Provide the [X, Y] coordinate of the cell's center where the given text is located.  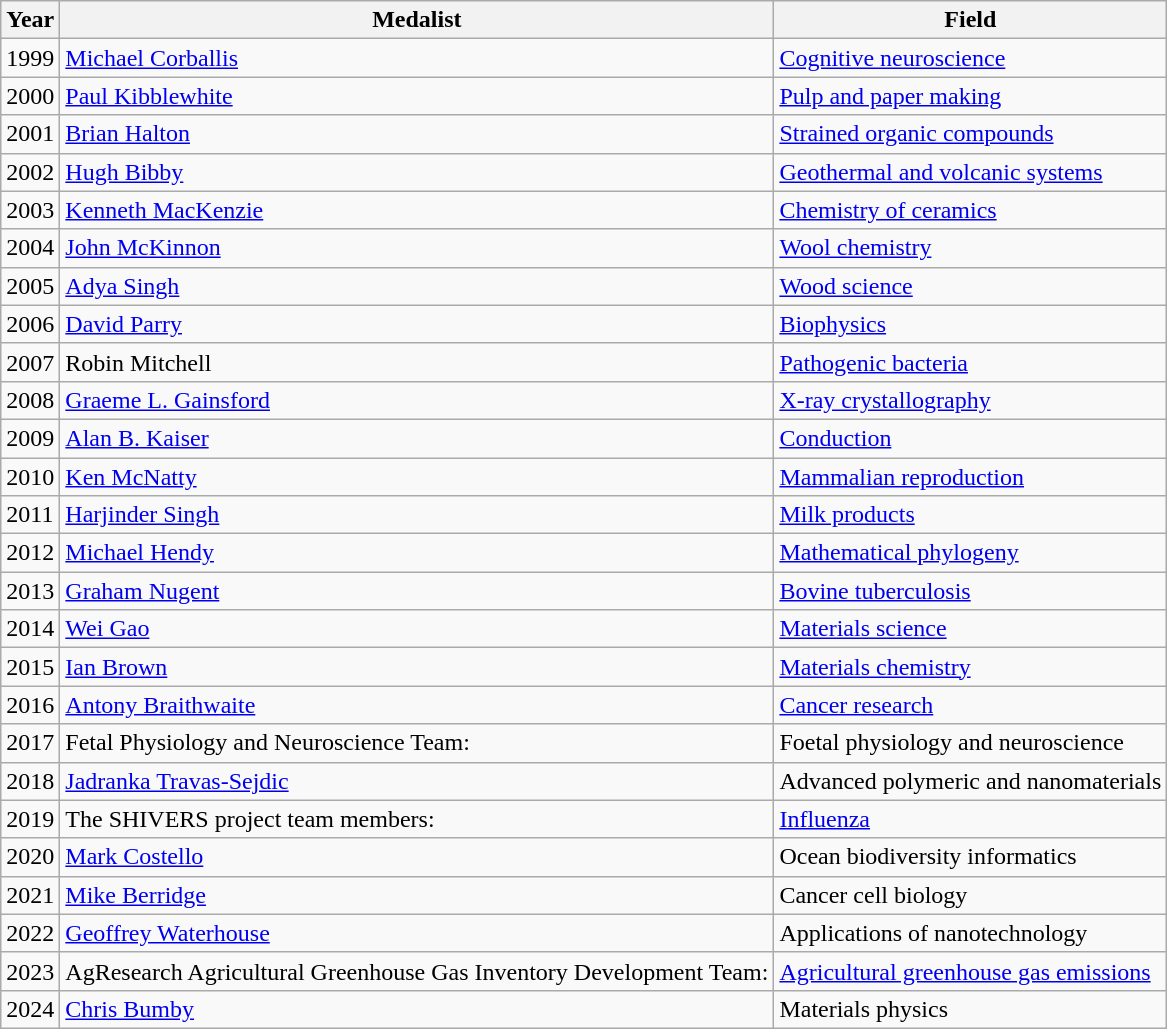
Michael Hendy [417, 553]
2000 [30, 96]
Chemistry of ceramics [970, 210]
Materials science [970, 629]
AgResearch Agricultural Greenhouse Gas Inventory Development Team: [417, 971]
2005 [30, 286]
Kenneth MacKenzie [417, 210]
2009 [30, 438]
Influenza [970, 819]
The SHIVERS project team members: [417, 819]
2003 [30, 210]
Medalist [417, 20]
Cancer cell biology [970, 895]
Wei Gao [417, 629]
2011 [30, 515]
Adya Singh [417, 286]
Hugh Bibby [417, 172]
2006 [30, 324]
Mike Berridge [417, 895]
2010 [30, 477]
Strained organic compounds [970, 134]
Materials physics [970, 1009]
1999 [30, 58]
2001 [30, 134]
Cognitive neuroscience [970, 58]
Wood science [970, 286]
Mark Costello [417, 857]
Paul Kibblewhite [417, 96]
2021 [30, 895]
Wool chemistry [970, 248]
Michael Corballis [417, 58]
Biophysics [970, 324]
2017 [30, 743]
Harjinder Singh [417, 515]
2022 [30, 933]
John McKinnon [417, 248]
Year [30, 20]
X-ray crystallography [970, 400]
2019 [30, 819]
2014 [30, 629]
2023 [30, 971]
Mathematical phylogeny [970, 553]
Field [970, 20]
Advanced polymeric and nanomaterials [970, 781]
Antony Braithwaite [417, 705]
2020 [30, 857]
Cancer research [970, 705]
Jadranka Travas-Sejdic [417, 781]
David Parry [417, 324]
Alan B. Kaiser [417, 438]
2018 [30, 781]
Geoffrey Waterhouse [417, 933]
Materials chemistry [970, 667]
Foetal physiology and neuroscience [970, 743]
Pulp and paper making [970, 96]
Geothermal and volcanic systems [970, 172]
2015 [30, 667]
Mammalian reproduction [970, 477]
Ocean biodiversity informatics [970, 857]
Milk products [970, 515]
Pathogenic bacteria [970, 362]
2012 [30, 553]
Ian Brown [417, 667]
Agricultural greenhouse gas emissions [970, 971]
Bovine tuberculosis [970, 591]
2008 [30, 400]
Graeme L. Gainsford [417, 400]
Graham Nugent [417, 591]
2002 [30, 172]
Brian Halton [417, 134]
Fetal Physiology and Neuroscience Team: [417, 743]
2016 [30, 705]
Chris Bumby [417, 1009]
2024 [30, 1009]
2007 [30, 362]
Applications of nanotechnology [970, 933]
Ken McNatty [417, 477]
2004 [30, 248]
Robin Mitchell [417, 362]
Conduction [970, 438]
2013 [30, 591]
